Return the [X, Y] coordinate for the center point of the cell that contains the specified text.  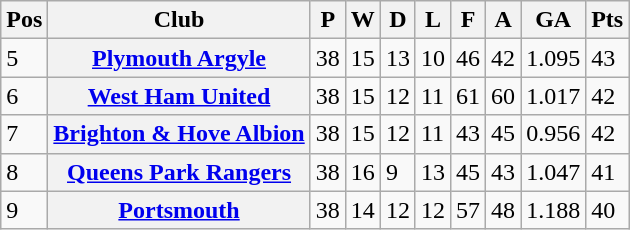
46 [468, 58]
A [504, 20]
GA [554, 20]
Pos [24, 20]
16 [362, 172]
West Ham United [179, 96]
8 [24, 172]
Brighton & Hove Albion [179, 134]
6 [24, 96]
Club [179, 20]
60 [504, 96]
1.017 [554, 96]
61 [468, 96]
1.047 [554, 172]
Pts [608, 20]
48 [504, 210]
0.956 [554, 134]
Queens Park Rangers [179, 172]
1.095 [554, 58]
1.188 [554, 210]
40 [608, 210]
W [362, 20]
14 [362, 210]
P [328, 20]
10 [432, 58]
L [432, 20]
Portsmouth [179, 210]
D [398, 20]
41 [608, 172]
Plymouth Argyle [179, 58]
5 [24, 58]
57 [468, 210]
7 [24, 134]
F [468, 20]
